Locate the cell with the specified text and output its (X, Y) center coordinate. 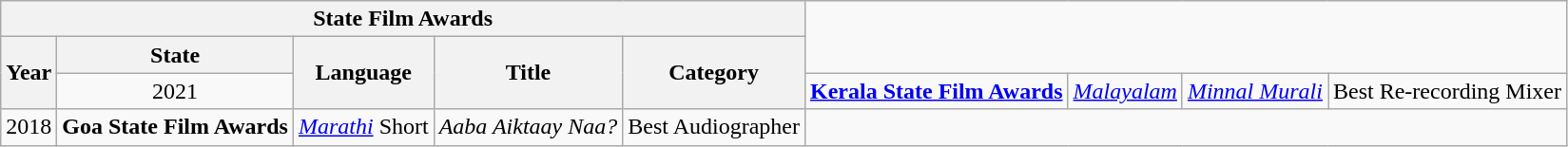
State Film Awards (403, 19)
Minnal Murali (1255, 91)
Year (29, 73)
2018 (29, 127)
Best Re-recording Mixer (1447, 91)
2021 (175, 91)
Best Audiographer (714, 127)
Title (529, 73)
Aaba Aiktaay Naa? (529, 127)
Goa State Film Awards (175, 127)
Category (714, 73)
Language (363, 73)
State (175, 55)
Malayalam (1125, 91)
Marathi Short (363, 127)
Kerala State Film Awards (936, 91)
